Determine the [x, y] coordinate at the center of the cell enclosing the given text.  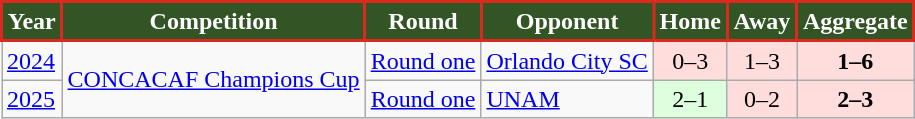
Away [762, 22]
Home [690, 22]
0–2 [762, 99]
CONCACAF Champions Cup [214, 80]
Year [32, 22]
2–1 [690, 99]
2–3 [856, 99]
0–3 [690, 60]
Competition [214, 22]
Orlando City SC [567, 60]
Aggregate [856, 22]
1–6 [856, 60]
1–3 [762, 60]
Round [423, 22]
2024 [32, 60]
2025 [32, 99]
UNAM [567, 99]
Opponent [567, 22]
